Output the [X, Y] coordinate of the center of the cell containing the given text.  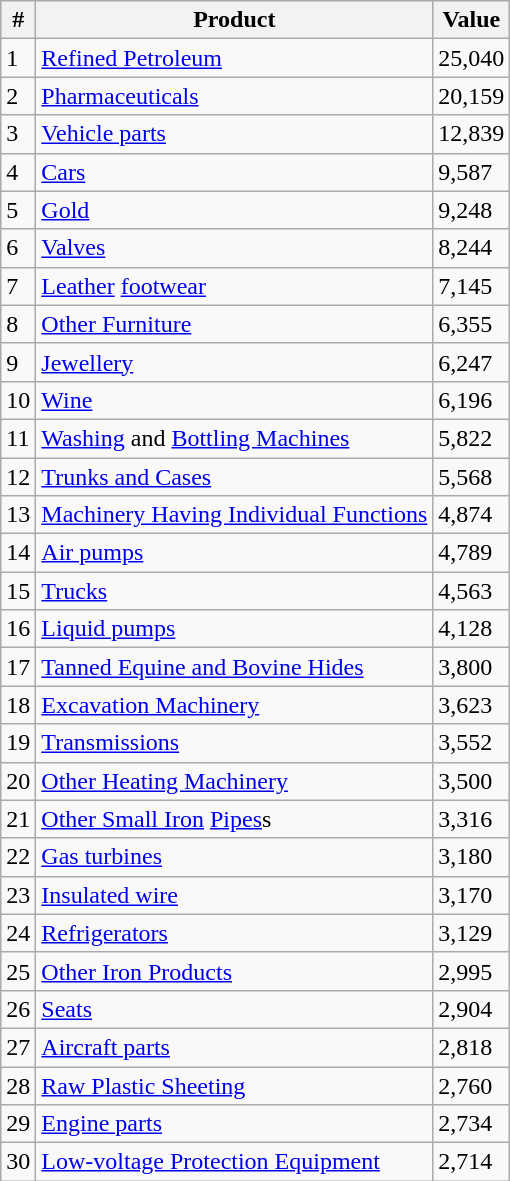
Vehicle parts [234, 134]
Wine [234, 400]
2,904 [472, 1009]
6,196 [472, 400]
Other Furniture [234, 324]
4,563 [472, 591]
1 [18, 58]
Seats [234, 1009]
8,244 [472, 248]
21 [18, 819]
2,760 [472, 1085]
Gas turbines [234, 857]
3,180 [472, 857]
3,800 [472, 667]
Leather footwear [234, 286]
11 [18, 438]
Liquid pumps [234, 629]
3,316 [472, 819]
24 [18, 933]
Aircraft parts [234, 1047]
20 [18, 781]
Washing and Bottling Machines [234, 438]
16 [18, 629]
19 [18, 743]
27 [18, 1047]
Raw Plastic Sheeting [234, 1085]
12,839 [472, 134]
3,129 [472, 933]
5,822 [472, 438]
6,355 [472, 324]
10 [18, 400]
2 [18, 96]
3,623 [472, 705]
9 [18, 362]
9,248 [472, 210]
Pharmaceuticals [234, 96]
3,500 [472, 781]
4,128 [472, 629]
3,170 [472, 895]
3,552 [472, 743]
2,714 [472, 1162]
5 [18, 210]
13 [18, 515]
Valves [234, 248]
Insulated wire [234, 895]
25 [18, 971]
Other Heating Machinery [234, 781]
Product [234, 20]
Air pumps [234, 553]
Trunks and Cases [234, 477]
Cars [234, 172]
Refined Petroleum [234, 58]
Engine parts [234, 1124]
28 [18, 1085]
Trucks [234, 591]
26 [18, 1009]
15 [18, 591]
25,040 [472, 58]
3 [18, 134]
Low-voltage Protection Equipment [234, 1162]
2,995 [472, 971]
23 [18, 895]
Transmissions [234, 743]
Other Iron Products [234, 971]
4,789 [472, 553]
Excavation Machinery [234, 705]
4,874 [472, 515]
14 [18, 553]
9,587 [472, 172]
Tanned Equine and Bovine Hides [234, 667]
20,159 [472, 96]
30 [18, 1162]
Value [472, 20]
6,247 [472, 362]
Other Small Iron Pipess [234, 819]
Jewellery [234, 362]
5,568 [472, 477]
2,818 [472, 1047]
6 [18, 248]
12 [18, 477]
2,734 [472, 1124]
Gold [234, 210]
18 [18, 705]
4 [18, 172]
Machinery Having Individual Functions [234, 515]
7 [18, 286]
7,145 [472, 286]
17 [18, 667]
29 [18, 1124]
22 [18, 857]
Refrigerators [234, 933]
8 [18, 324]
# [18, 20]
